Extract the [x, y] coordinate from the center of the cell holding the provided text.  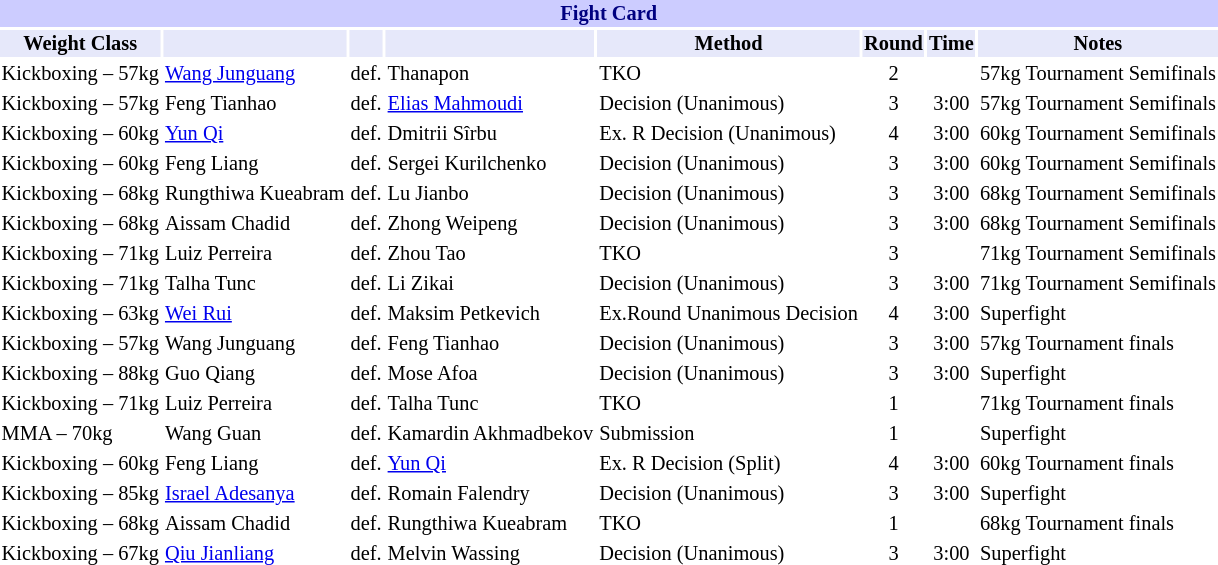
Fight Card [608, 14]
Notes [1098, 44]
Elias Mahmoudi [490, 104]
Method [729, 44]
Kamardin Akhmadbekov [490, 434]
Guo Qiang [254, 374]
Kickboxing – 88kg [80, 374]
Li Zikai [490, 284]
Sergei Kurilchenko [490, 164]
Thanapon [490, 74]
Romain Falendry [490, 494]
57kg Tournament finals [1098, 344]
MMA – 70kg [80, 434]
Submission [729, 434]
Mose Afoa [490, 374]
Wang Guan [254, 434]
Wei Rui [254, 314]
2 [894, 74]
Kickboxing – 85kg [80, 494]
60kg Tournament finals [1098, 464]
Kickboxing – 63kg [80, 314]
Zhou Tao [490, 254]
Time [951, 44]
68kg Tournament finals [1098, 524]
Zhong Weipeng [490, 224]
71kg Tournament finals [1098, 404]
Lu Jianbo [490, 194]
Israel Adesanya [254, 494]
Ex. R Decision (Split) [729, 464]
Maksim Petkevich [490, 314]
Round [894, 44]
Ex.Round Unanimous Decision [729, 314]
Ex. R Decision (Unanimous) [729, 134]
Weight Class [80, 44]
Dmitrii Sîrbu [490, 134]
